Locate the cell with the specified text and output its [X, Y] center coordinate. 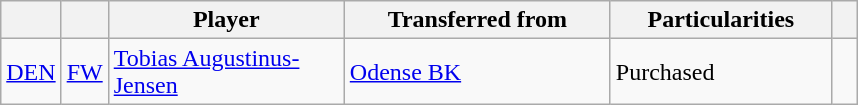
Purchased [720, 72]
Player [226, 20]
Tobias Augustinus-Jensen [226, 72]
Particularities [720, 20]
Transferred from [477, 20]
Odense BK [477, 72]
FW [84, 72]
DEN [31, 72]
